Output the [x, y] coordinate of the center of the cell containing the given text.  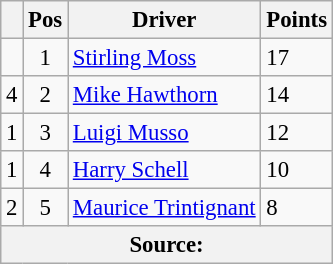
Harry Schell [164, 170]
Driver [164, 20]
14 [296, 95]
Pos [46, 20]
12 [296, 133]
Stirling Moss [164, 58]
5 [46, 208]
Mike Hawthorn [164, 95]
17 [296, 58]
Maurice Trintignant [164, 208]
10 [296, 170]
Luigi Musso [164, 133]
Points [296, 20]
Source: [167, 245]
8 [296, 208]
3 [46, 133]
